Detect which cell encompasses the target text, then output its [X, Y] center coordinate. 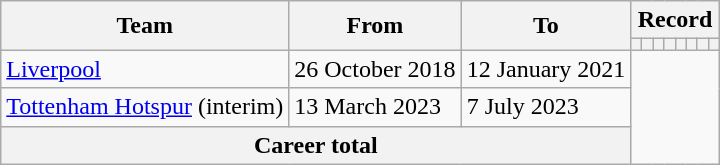
7 July 2023 [546, 107]
26 October 2018 [375, 69]
Liverpool [145, 69]
12 January 2021 [546, 69]
Tottenham Hotspur (interim) [145, 107]
From [375, 26]
Team [145, 26]
Record [675, 20]
13 March 2023 [375, 107]
Career total [316, 145]
To [546, 26]
